Find where the given text appears and provide that cell's center as [X, Y] coordinate. 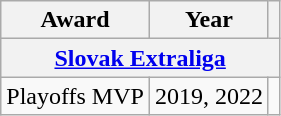
Award [76, 20]
2019, 2022 [208, 96]
Slovak Extraliga [140, 58]
Playoffs MVP [76, 96]
Year [208, 20]
